Identify which cell holds the provided text, then report its [x, y] central coordinate. 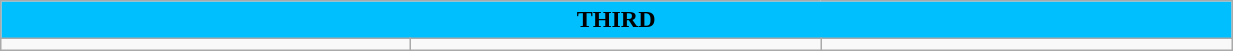
THIRD [616, 20]
